Identify which cell holds the provided text, then report its (x, y) central coordinate. 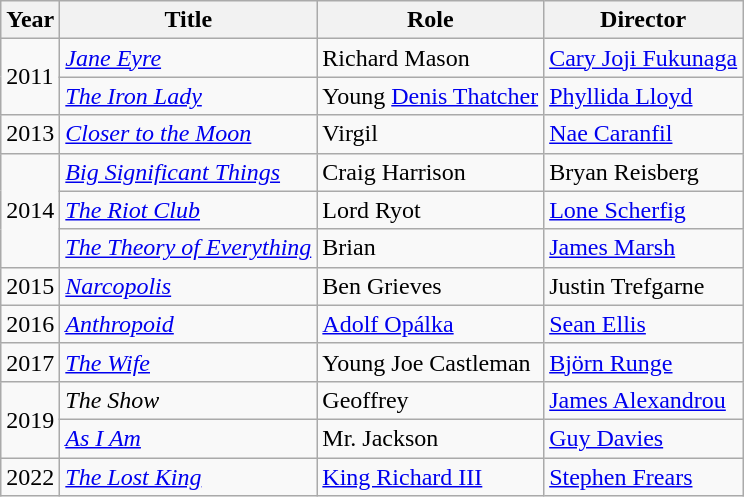
2016 (30, 324)
Björn Runge (644, 362)
Young Joe Castleman (430, 362)
Year (30, 20)
The Iron Lady (188, 96)
2011 (30, 77)
2022 (30, 477)
2019 (30, 419)
2015 (30, 286)
2017 (30, 362)
Director (644, 20)
Stephen Frears (644, 477)
Jane Eyre (188, 58)
Ben Grieves (430, 286)
Mr. Jackson (430, 438)
Anthropoid (188, 324)
The Wife (188, 362)
Guy Davies (644, 438)
Big Significant Things (188, 172)
Young Denis Thatcher (430, 96)
Richard Mason (430, 58)
Role (430, 20)
Lone Scherfig (644, 210)
Justin Trefgarne (644, 286)
King Richard III (430, 477)
James Marsh (644, 248)
Cary Joji Fukunaga (644, 58)
Narcopolis (188, 286)
Adolf Opálka (430, 324)
James Alexandrou (644, 400)
2014 (30, 210)
Closer to the Moon (188, 134)
The Lost King (188, 477)
Sean Ellis (644, 324)
Craig Harrison (430, 172)
The Riot Club (188, 210)
Phyllida Lloyd (644, 96)
2013 (30, 134)
Brian (430, 248)
Virgil (430, 134)
The Show (188, 400)
As I Am (188, 438)
Nae Caranfil (644, 134)
The Theory of Everything (188, 248)
Bryan Reisberg (644, 172)
Title (188, 20)
Geoffrey (430, 400)
Lord Ryot (430, 210)
